Determine the [X, Y] coordinate at the center of the cell enclosing the given text.  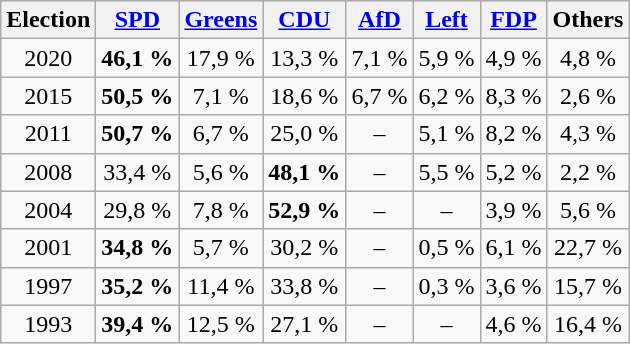
11,4 % [221, 286]
6,2 % [446, 96]
2,2 % [588, 172]
2008 [48, 172]
12,5 % [221, 324]
4,9 % [514, 58]
SPD [138, 20]
5,7 % [221, 248]
6,1 % [514, 248]
50,7 % [138, 134]
27,1 % [304, 324]
13,3 % [304, 58]
5,1 % [446, 134]
8,3 % [514, 96]
Others [588, 20]
30,2 % [304, 248]
35,2 % [138, 286]
2020 [48, 58]
8,2 % [514, 134]
52,9 % [304, 210]
16,4 % [588, 324]
25,0 % [304, 134]
7,8 % [221, 210]
5,9 % [446, 58]
15,7 % [588, 286]
Left [446, 20]
Election [48, 20]
50,5 % [138, 96]
0,5 % [446, 248]
22,7 % [588, 248]
FDP [514, 20]
4,3 % [588, 134]
4,8 % [588, 58]
2015 [48, 96]
34,8 % [138, 248]
CDU [304, 20]
2,6 % [588, 96]
48,1 % [304, 172]
5,2 % [514, 172]
33,4 % [138, 172]
2011 [48, 134]
29,8 % [138, 210]
5,5 % [446, 172]
17,9 % [221, 58]
39,4 % [138, 324]
2001 [48, 248]
0,3 % [446, 286]
2004 [48, 210]
1997 [48, 286]
AfD [380, 20]
4,6 % [514, 324]
33,8 % [304, 286]
3,9 % [514, 210]
Greens [221, 20]
1993 [48, 324]
18,6 % [304, 96]
46,1 % [138, 58]
3,6 % [514, 286]
